Capture the cell that displays the provided text and extract its (X, Y) central coordinate. 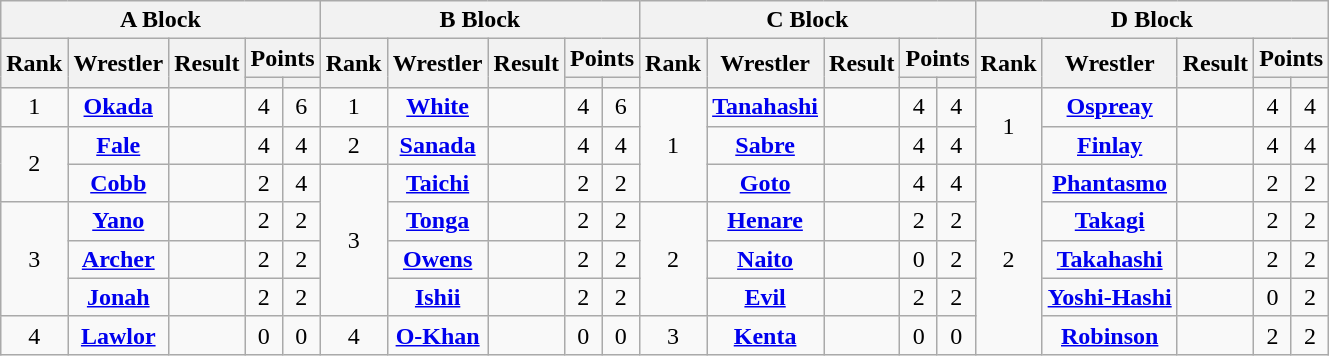
Owens (438, 259)
Yano (118, 221)
Sanada (438, 145)
Henare (766, 221)
Takagi (1110, 221)
Ishii (438, 297)
Sabre (766, 145)
Evil (766, 297)
Yoshi-Hashi (1110, 297)
Naito (766, 259)
A Block (160, 20)
Taichi (438, 183)
Tonga (438, 221)
O-Khan (438, 335)
Cobb (118, 183)
Tanahashi (766, 107)
Archer (118, 259)
Goto (766, 183)
Jonah (118, 297)
White (438, 107)
B Block (480, 20)
C Block (808, 20)
D Block (1152, 20)
Kenta (766, 335)
Okada (118, 107)
Robinson (1110, 335)
Ospreay (1110, 107)
Finlay (1110, 145)
Phantasmo (1110, 183)
Takahashi (1110, 259)
Fale (118, 145)
Lawlor (118, 335)
